Extract the [x, y] coordinate from the center of the cell holding the provided text.  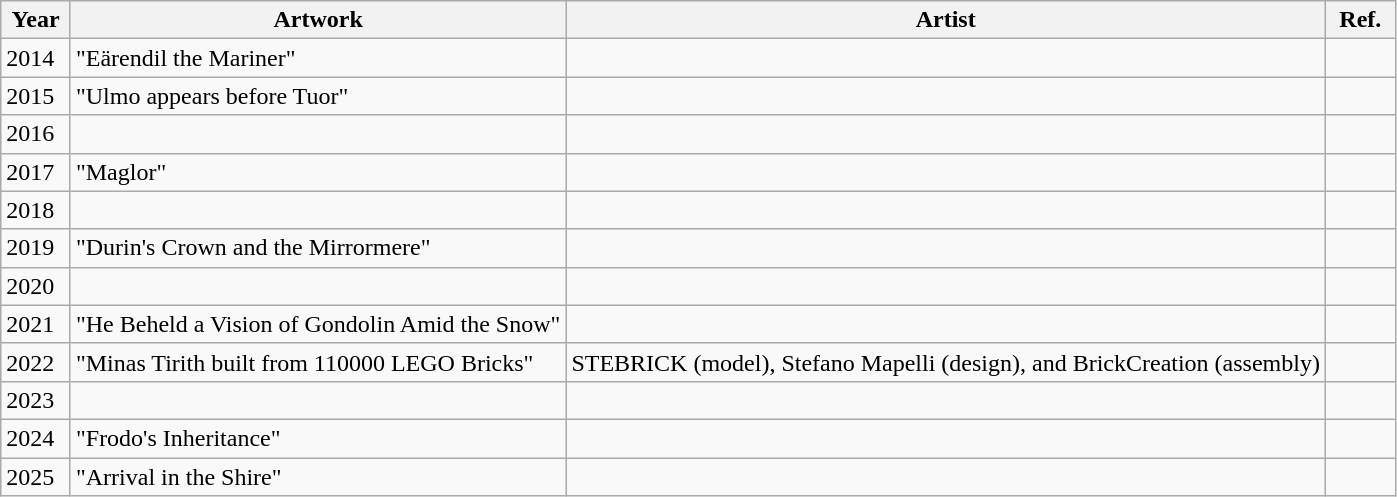
Year [36, 20]
Artwork [318, 20]
2021 [36, 324]
STEBRICK (model), Stefano Mapelli (design), and BrickCreation (assembly) [946, 362]
"Eärendil the Mariner" [318, 58]
2019 [36, 248]
2022 [36, 362]
"Minas Tirith built from 110000 LEGO Bricks" [318, 362]
Ref. [1360, 20]
2015 [36, 96]
2016 [36, 134]
"Arrival in the Shire" [318, 477]
2014 [36, 58]
Artist [946, 20]
2023 [36, 400]
"Ulmo appears before Tuor" [318, 96]
2020 [36, 286]
"Maglor" [318, 172]
"Durin's Crown and the Mirrormere" [318, 248]
"Frodo's Inheritance" [318, 438]
"He Beheld a Vision of Gondolin Amid the Snow" [318, 324]
2017 [36, 172]
2018 [36, 210]
2025 [36, 477]
2024 [36, 438]
